For the text-containing cell, return its midpoint in (X, Y) coordinate format. 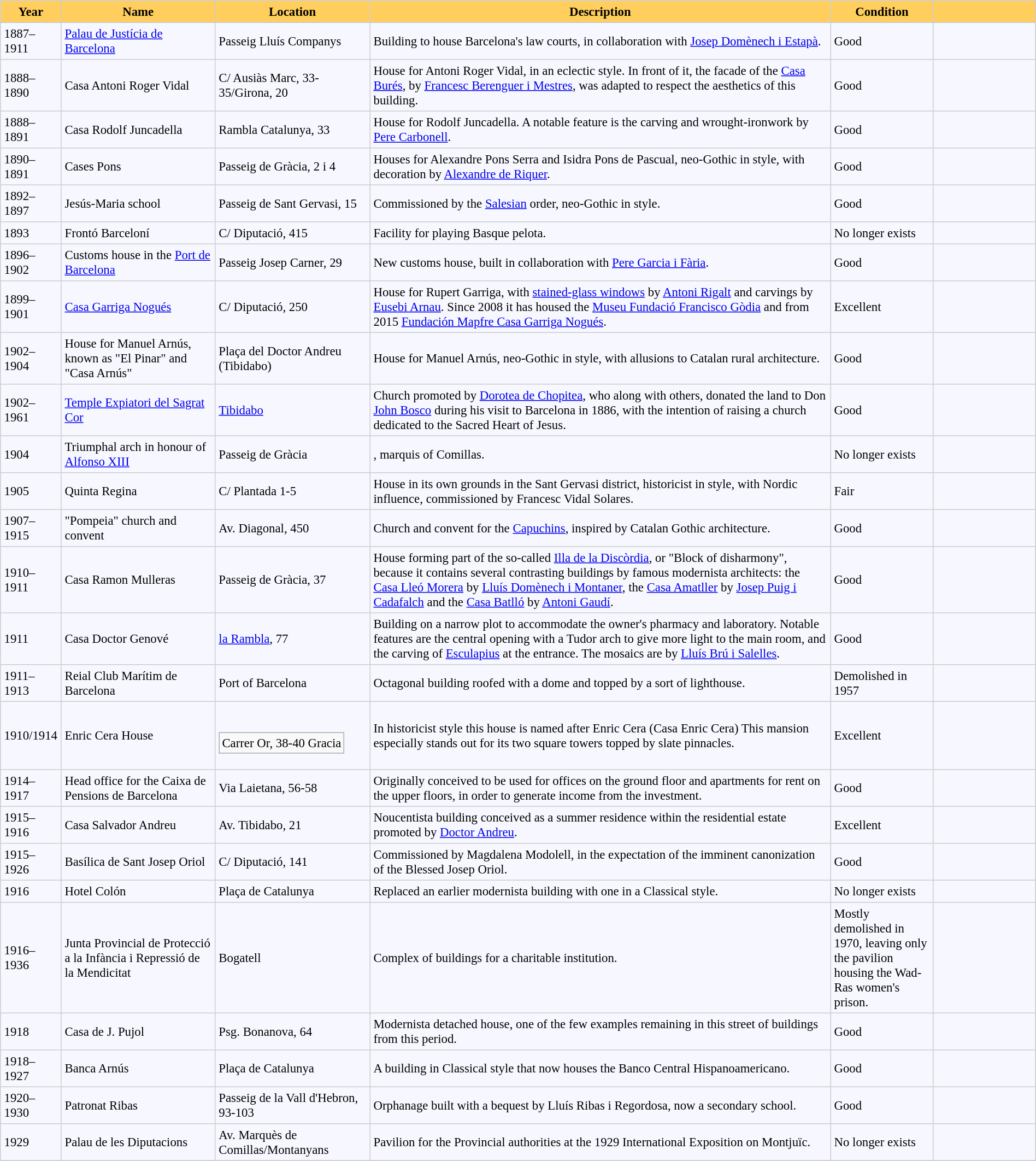
Jesús-Maria school (138, 203)
1916–1936 (31, 958)
Replaced an earlier modernista building with one in a Classical style. (600, 892)
"Pompeia" church and convent (138, 528)
Commissioned by Magdalena Modolell, in the expectation of the imminent canonization of the Blessed Josep Oriol. (600, 862)
1911–1913 (31, 683)
Passeig de Gràcia, 2 i 4 (293, 167)
Av. Marquès de Comillas/Montanyans (293, 1142)
Fair (882, 491)
Temple Expiatori del Sagrat Cor (138, 410)
1915–1926 (31, 862)
C/ Ausiàs Marc, 33-35/Girona, 20 (293, 85)
1916 (31, 892)
1888–1890 (31, 85)
1911 (31, 638)
Noucentista building conceived as a summer residence within the residential estate promoted by Doctor Andreu. (600, 825)
1918 (31, 1032)
1902–1961 (31, 410)
1915–1916 (31, 825)
Orphanage built with a bequest by Lluís Ribas i Regordosa, now a secondary school. (600, 1106)
Passeig Lluís Companys (293, 41)
Commissioned by the Salesian order, neo-Gothic in style. (600, 203)
1910/1914 (31, 736)
Junta Provincial de Protecció a la Infància i Repressió de la Mendicitat (138, 958)
Name (138, 11)
Casa Antoni Roger Vidal (138, 85)
Psg. Bonanova, 64 (293, 1032)
1910–1911 (31, 580)
C/ Diputació, 141 (293, 862)
1902–1904 (31, 358)
Pavilion for the Provincial authorities at the 1929 International Exposition on Montjuïc. (600, 1142)
House in its own grounds in the Sant Gervasi district, historicist in style, with Nordic influence, commissioned by Francesc Vidal Solares. (600, 491)
Octagonal building roofed with a dome and topped by a sort of lighthouse. (600, 683)
Complex of buildings for a charitable institution. (600, 958)
Mostly demolished in 1970, leaving only the pavilion housing the Wad-Ras women's prison. (882, 958)
Casa Ramon Mulleras (138, 580)
Casa Garriga Nogués (138, 307)
1929 (31, 1142)
Bogatell (293, 958)
1904 (31, 454)
Hotel Colón (138, 892)
C/ Plantada 1-5 (293, 491)
Houses for Alexandre Pons Serra and Isidra Pons de Pascual, neo-Gothic in style, with decoration by Alexandre de Riquer. (600, 167)
Passeig de Gràcia (293, 454)
Frontó Barceloní (138, 233)
Customs house in the Port de Barcelona (138, 262)
Head office for the Caixa de Pensions de Barcelona (138, 788)
House for Rodolf Juncadella. A notable feature is the carving and wrought-ironwork by Pere Carbonell. (600, 130)
House for Manuel Arnús, neo-Gothic in style, with allusions to Catalan rural architecture. (600, 358)
House for Manuel Arnús, known as "El Pinar" and "Casa Arnús" (138, 358)
Rambla Catalunya, 33 (293, 130)
1907–1915 (31, 528)
Casa de J. Pujol (138, 1032)
1918–1927 (31, 1069)
Triumphal arch in honour of Alfonso XIII (138, 454)
1905 (31, 491)
Casa Rodolf Juncadella (138, 130)
1893 (31, 233)
la Rambla, 77 (293, 638)
Casa Doctor Genové (138, 638)
Demolished in 1957 (882, 683)
Passeig Josep Carner, 29 (293, 262)
Tibidabo (293, 410)
Church and convent for the Capuchins, inspired by Catalan Gothic architecture. (600, 528)
A building in Classical style that now houses the Banco Central Hispanoamericano. (600, 1069)
C/ Diputació, 415 (293, 233)
Quinta Regina (138, 491)
1920–1930 (31, 1106)
Port of Barcelona (293, 683)
1887–1911 (31, 41)
1888–1891 (31, 130)
Location (293, 11)
Condition (882, 11)
Description (600, 11)
C/ Diputació, 250 (293, 307)
Facility for playing Basque pelota. (600, 233)
1896–1902 (31, 262)
Year (31, 11)
New customs house, built in collaboration with Pere Garcia i Fària. (600, 262)
Casa Salvador Andreu (138, 825)
Modernista detached house, one of the few examples remaining in this street of buildings from this period. (600, 1032)
Palau de les Diputacions (138, 1142)
Passeig de Sant Gervasi, 15 (293, 203)
Passeig de Gràcia, 37 (293, 580)
Patronat Ribas (138, 1106)
1890–1891 (31, 167)
Reial Club Marítim de Barcelona (138, 683)
Palau de Justícia de Barcelona (138, 41)
Via Laietana, 56-58 (293, 788)
Plaça del Doctor Andreu (Tibidabo) (293, 358)
Av. Diagonal, 450 (293, 528)
Av. Tibidabo, 21 (293, 825)
1914–1917 (31, 788)
Banca Arnús (138, 1069)
Passeig de la Vall d'Hebron, 93-103 (293, 1106)
Building to house Barcelona's law courts, in collaboration with Josep Domènech i Estapà. (600, 41)
Cases Pons (138, 167)
Enric Cera House (138, 736)
Basílica de Sant Josep Oriol (138, 862)
1899–1901 (31, 307)
, marquis of Comillas. (600, 454)
1892–1897 (31, 203)
